Output the [X, Y] coordinate of the center of the cell containing the given text.  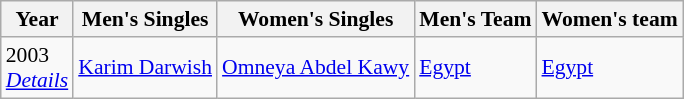
2003Details [37, 68]
Karim Darwish [145, 68]
Men's Singles [145, 19]
Men's Team [475, 19]
Women's Singles [316, 19]
Year [37, 19]
Omneya Abdel Kawy [316, 68]
Women's team [610, 19]
